Scan for the cell matching the given text and deliver its (X, Y) coordinate at center. 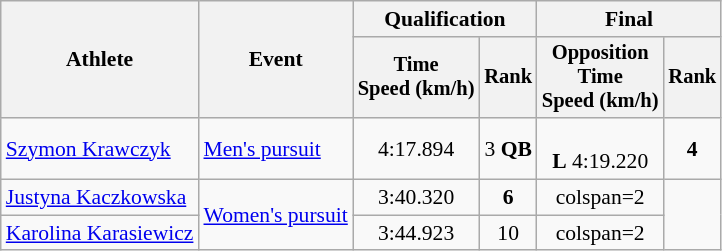
10 (508, 233)
TimeSpeed (km/h) (416, 78)
3:44.923 (416, 233)
Szymon Krawczyk (100, 148)
L 4:19.220 (600, 148)
Final (629, 19)
Event (275, 60)
Men's pursuit (275, 148)
Athlete (100, 60)
OppositionTimeSpeed (km/h) (600, 78)
Karolina Karasiewicz (100, 233)
3 QB (508, 148)
Justyna Kaczkowska (100, 198)
Women's pursuit (275, 216)
6 (508, 198)
Qualification (445, 19)
4 (692, 148)
3:40.320 (416, 198)
4:17.894 (416, 148)
